Detect which cell encompasses the target text, then output its [X, Y] center coordinate. 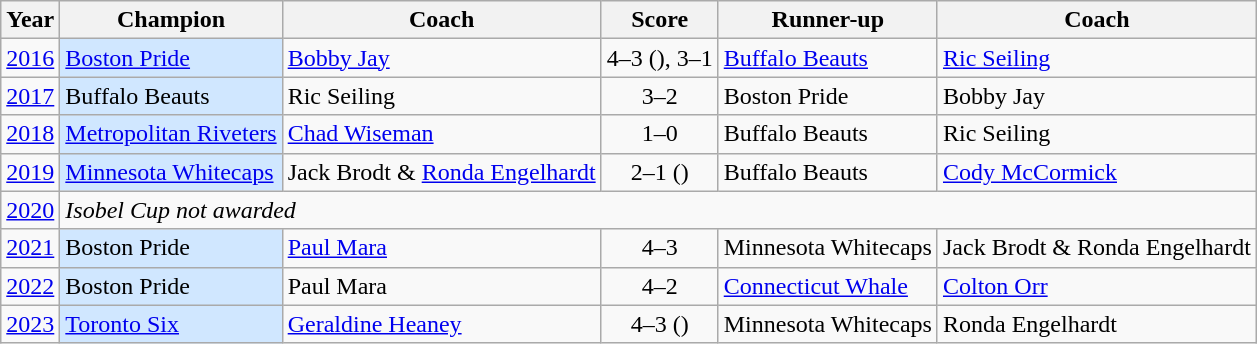
Chad Wiseman [442, 134]
Toronto Six [171, 324]
4–3 () [660, 324]
Colton Orr [1096, 286]
2023 [30, 324]
Metropolitan Riveters [171, 134]
Geraldine Heaney [442, 324]
Champion [171, 20]
2018 [30, 134]
2017 [30, 96]
Cody McCormick [1096, 172]
2022 [30, 286]
Year [30, 20]
3–2 [660, 96]
Isobel Cup not awarded [658, 210]
1–0 [660, 134]
Connecticut Whale [828, 286]
2021 [30, 248]
4–2 [660, 286]
2016 [30, 58]
2020 [30, 210]
Runner-up [828, 20]
Ronda Engelhardt [1096, 324]
2–1 () [660, 172]
2019 [30, 172]
Score [660, 20]
4–3 [660, 248]
4–3 (), 3–1 [660, 58]
